Detect which cell encompasses the target text, then output its (X, Y) center coordinate. 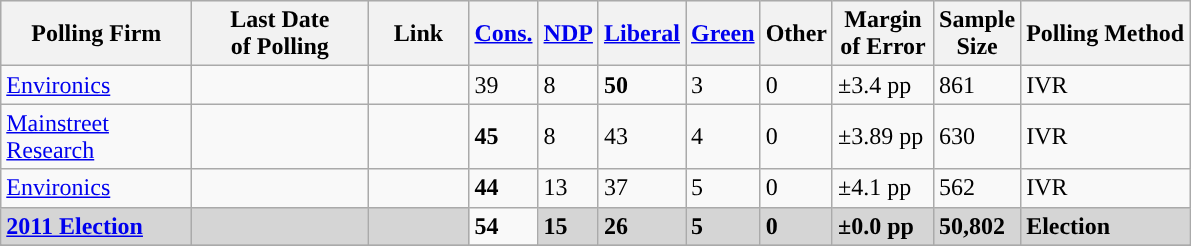
NDP (568, 34)
Marginof Error (882, 34)
13 (568, 188)
Green (724, 34)
3 (724, 85)
Mainstreet Research (96, 136)
562 (978, 188)
Polling Method (1106, 34)
Other (796, 34)
Last Dateof Polling (280, 34)
Cons. (504, 34)
±3.4 pp (882, 85)
2011 Election (96, 226)
50,802 (978, 226)
45 (504, 136)
15 (568, 226)
26 (642, 226)
±0.0 pp (882, 226)
±4.1 pp (882, 188)
39 (504, 85)
Liberal (642, 34)
861 (978, 85)
Link (418, 34)
4 (724, 136)
37 (642, 188)
Election (1106, 226)
630 (978, 136)
43 (642, 136)
Polling Firm (96, 34)
44 (504, 188)
±3.89 pp (882, 136)
50 (642, 85)
SampleSize (978, 34)
54 (504, 226)
